Capture the cell that displays the provided text and extract its (x, y) central coordinate. 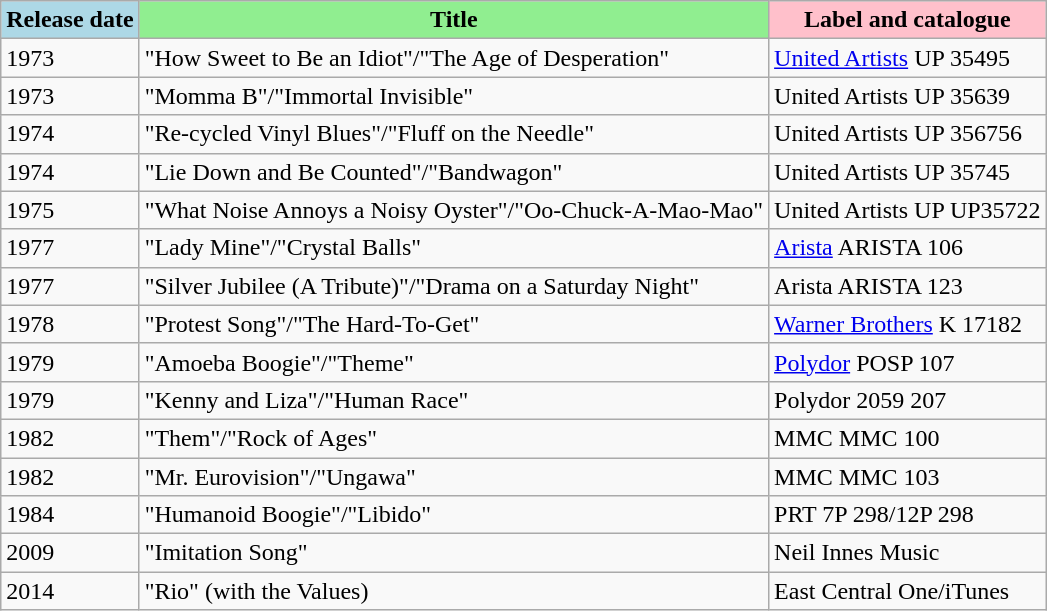
"Mr. Eurovision"/"Ungawa" (454, 477)
"How Sweet to Be an Idiot"/"The Age of Desperation" (454, 58)
MMC MMC 103 (908, 477)
United Artists UP UP35722 (908, 210)
United Artists UP 35639 (908, 96)
"Protest Song"/"The Hard-To-Get" (454, 324)
"Silver Jubilee (A Tribute)"/"Drama on a Saturday Night" (454, 286)
"Momma B"/"Immortal Invisible" (454, 96)
2014 (70, 591)
1978 (70, 324)
Polydor 2059 207 (908, 400)
"Lie Down and Be Counted"/"Bandwagon" (454, 172)
East Central One/iTunes (908, 591)
"Imitation Song" (454, 553)
"Humanoid Boogie"/"Libido" (454, 515)
"Re-cycled Vinyl Blues"/"Fluff on the Needle" (454, 134)
"Lady Mine"/"Crystal Balls" (454, 248)
United Artists UP 356756 (908, 134)
Arista ARISTA 123 (908, 286)
"Them"/"Rock of Ages" (454, 438)
1975 (70, 210)
"Amoeba Boogie"/"Theme" (454, 362)
1984 (70, 515)
Label and catalogue (908, 20)
MMC MMC 100 (908, 438)
Release date (70, 20)
Warner Brothers K 17182 (908, 324)
United Artists UP 35495 (908, 58)
United Artists UP 35745 (908, 172)
Title (454, 20)
Arista ARISTA 106 (908, 248)
"Rio" (with the Values) (454, 591)
PRT 7P 298/12P 298 (908, 515)
2009 (70, 553)
"Kenny and Liza"/"Human Race" (454, 400)
"What Noise Annoys a Noisy Oyster"/"Oo-Chuck-A-Mao-Mao" (454, 210)
Polydor POSP 107 (908, 362)
Neil Innes Music (908, 553)
